Return the (x, y) coordinate for the center point of the cell that contains the specified text.  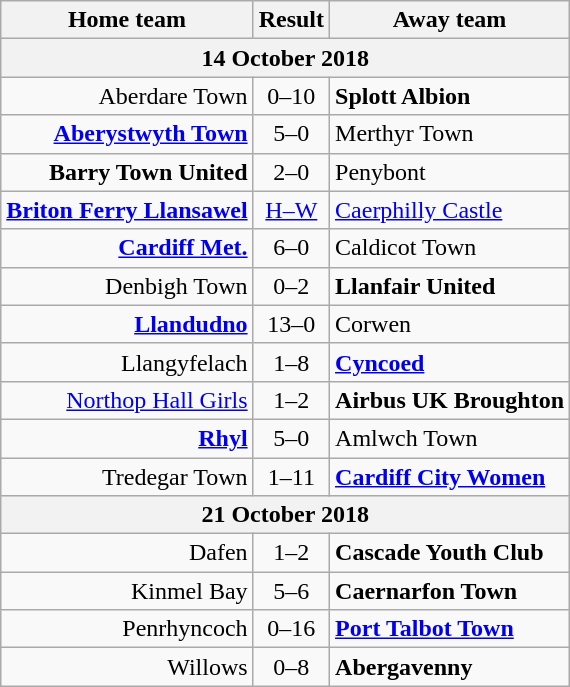
Kinmel Bay (127, 591)
Denbigh Town (127, 286)
Merthyr Town (450, 134)
Penrhyncoch (127, 629)
Port Talbot Town (450, 629)
Penybont (450, 172)
1–8 (291, 362)
Cascade Youth Club (450, 553)
Airbus UK Broughton (450, 400)
Abergavenny (450, 667)
0–16 (291, 629)
Dafen (127, 553)
Result (291, 20)
5–6 (291, 591)
Willows (127, 667)
Aberystwyth Town (127, 134)
Llangyfelach (127, 362)
H–W (291, 210)
Tredegar Town (127, 477)
1–11 (291, 477)
0–2 (291, 286)
Briton Ferry Llansawel (127, 210)
Splott Albion (450, 96)
Aberdare Town (127, 96)
Llanfair United (450, 286)
6–0 (291, 248)
Cardiff City Women (450, 477)
Barry Town United (127, 172)
Amlwch Town (450, 438)
Corwen (450, 324)
14 October 2018 (286, 58)
Away team (450, 20)
Caernarfon Town (450, 591)
2–0 (291, 172)
0–10 (291, 96)
Llandudno (127, 324)
21 October 2018 (286, 515)
13–0 (291, 324)
Cardiff Met. (127, 248)
Northop Hall Girls (127, 400)
Rhyl (127, 438)
Caldicot Town (450, 248)
0–8 (291, 667)
Caerphilly Castle (450, 210)
Cyncoed (450, 362)
Home team (127, 20)
